Return the (x, y) coordinate for the center point of the cell that contains the specified text.  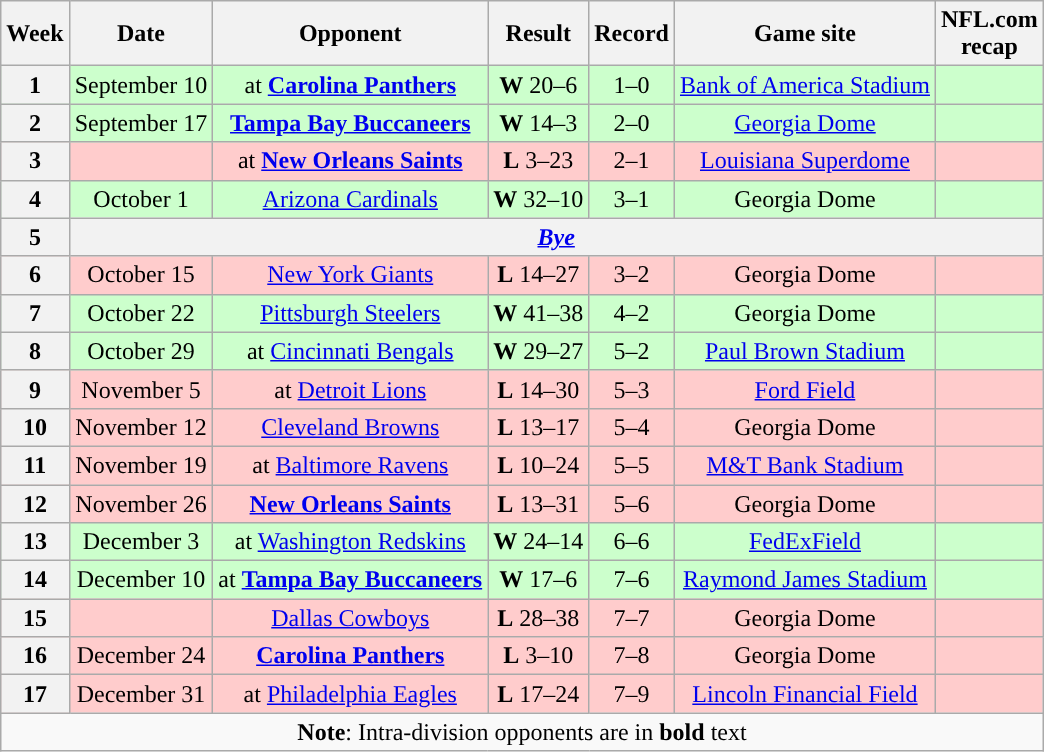
W 20–6 (538, 85)
Ford Field (804, 389)
11 (35, 465)
October 1 (141, 199)
November 19 (141, 465)
Date (141, 34)
1–0 (632, 85)
New York Giants (350, 275)
November 26 (141, 503)
at Philadelphia Eagles (350, 694)
L 13–17 (538, 427)
4 (35, 199)
5–3 (632, 389)
5–6 (632, 503)
at Tampa Bay Buccaneers (350, 580)
Louisiana Superdome (804, 161)
New Orleans Saints (350, 503)
NFL.comrecap (989, 34)
4–2 (632, 313)
W 29–27 (538, 351)
L 3–10 (538, 656)
Lincoln Financial Field (804, 694)
Game site (804, 34)
Arizona Cardinals (350, 199)
Week (35, 34)
L 14–30 (538, 389)
September 10 (141, 85)
W 32–10 (538, 199)
October 15 (141, 275)
2–1 (632, 161)
L 13–31 (538, 503)
2–0 (632, 123)
16 (35, 656)
7–8 (632, 656)
November 5 (141, 389)
at Cincinnati Bengals (350, 351)
13 (35, 542)
L 28–38 (538, 618)
September 17 (141, 123)
7–7 (632, 618)
2 (35, 123)
at New Orleans Saints (350, 161)
3–2 (632, 275)
L 17–24 (538, 694)
December 10 (141, 580)
November 12 (141, 427)
7–9 (632, 694)
at Washington Redskins (350, 542)
W 41–38 (538, 313)
October 29 (141, 351)
Bank of America Stadium (804, 85)
10 (35, 427)
3 (35, 161)
W 17–6 (538, 580)
6 (35, 275)
Tampa Bay Buccaneers (350, 123)
M&T Bank Stadium (804, 465)
5–4 (632, 427)
Pittsburgh Steelers (350, 313)
L 10–24 (538, 465)
at Detroit Lions (350, 389)
Result (538, 34)
Opponent (350, 34)
6–6 (632, 542)
7–6 (632, 580)
3–1 (632, 199)
5–5 (632, 465)
5 (35, 237)
8 (35, 351)
FedExField (804, 542)
at Carolina Panthers (350, 85)
12 (35, 503)
December 3 (141, 542)
15 (35, 618)
W 24–14 (538, 542)
Record (632, 34)
L 14–27 (538, 275)
December 24 (141, 656)
17 (35, 694)
Carolina Panthers (350, 656)
L 3–23 (538, 161)
W 14–3 (538, 123)
October 22 (141, 313)
7 (35, 313)
Dallas Cowboys (350, 618)
Note: Intra-division opponents are in bold text (522, 732)
at Baltimore Ravens (350, 465)
December 31 (141, 694)
Cleveland Browns (350, 427)
9 (35, 389)
14 (35, 580)
1 (35, 85)
Raymond James Stadium (804, 580)
5–2 (632, 351)
Paul Brown Stadium (804, 351)
Bye (556, 237)
